Return the [x, y] coordinate for the center point of the cell that contains the specified text.  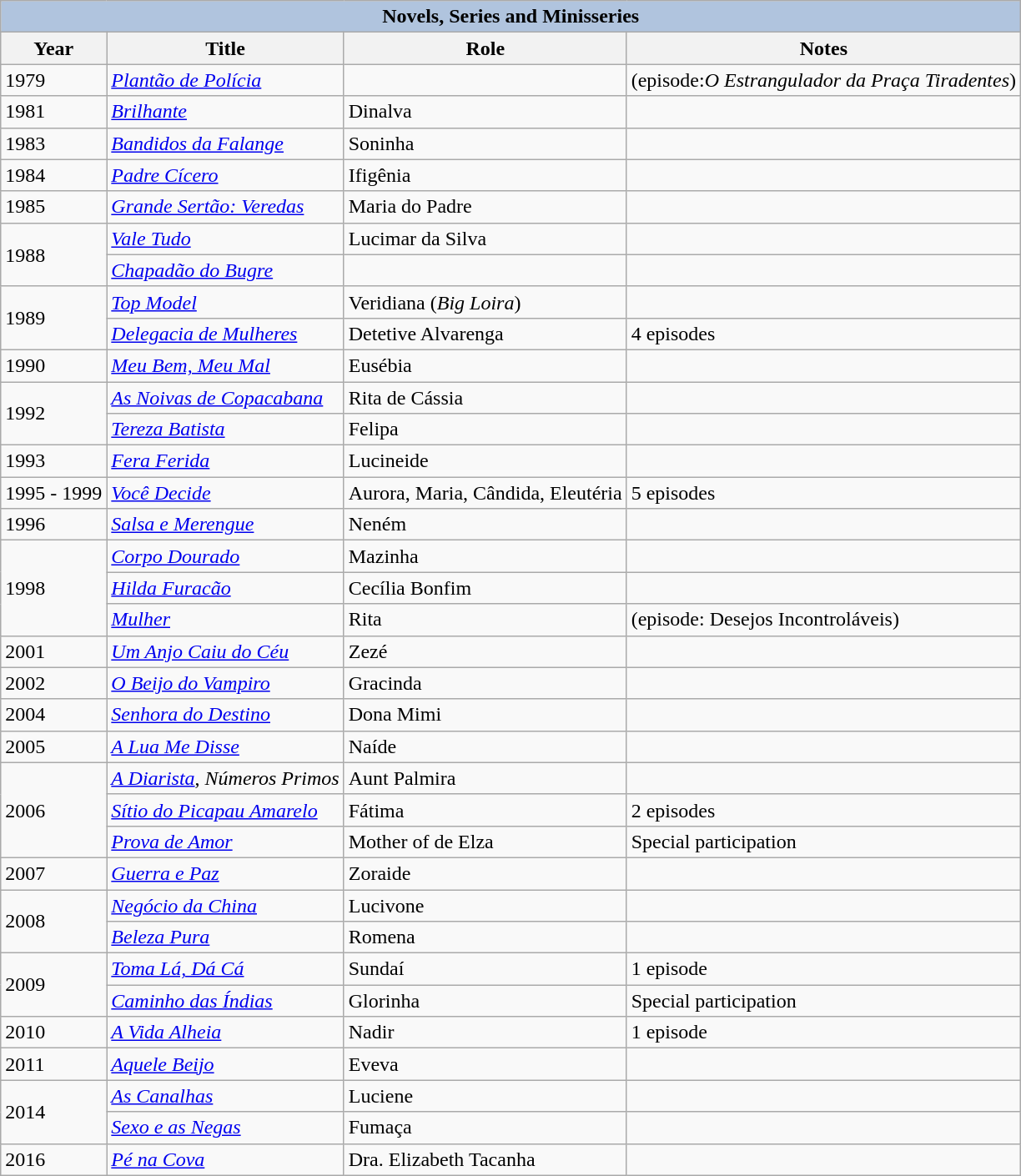
As Noivas de Copacabana [225, 398]
Prova de Amor [225, 842]
Rita de Cássia [485, 398]
Pé na Cova [225, 1159]
1984 [53, 175]
Tereza Batista [225, 430]
A Diarista, Números Primos [225, 778]
Dinalva [485, 112]
Year [53, 48]
Lucivone [485, 905]
1998 [53, 588]
2007 [53, 873]
Zoraide [485, 873]
Felipa [485, 430]
(episode: Desejos Incontroláveis) [823, 620]
Rita [485, 620]
Eveva [485, 1064]
As Canalhas [225, 1096]
Naíde [485, 746]
1992 [53, 414]
Mulher [225, 620]
Cecília Bonfim [485, 588]
Toma Lá, Dá Cá [225, 969]
2016 [53, 1159]
Nadir [485, 1033]
Caminho das Índias [225, 1001]
Maria do Padre [485, 207]
1995 - 1999 [53, 493]
Lucineide [485, 461]
Neném [485, 525]
1983 [53, 143]
Você Decide [225, 493]
Delegacia de Mulheres [225, 334]
Gracinda [485, 683]
O Beijo do Vampiro [225, 683]
Fumaça [485, 1128]
1979 [53, 80]
Senhora do Destino [225, 715]
Glorinha [485, 1001]
Eusébia [485, 365]
Dona Mimi [485, 715]
Beleza Pura [225, 937]
2014 [53, 1112]
1988 [53, 254]
Negócio da China [225, 905]
1985 [53, 207]
Title [225, 48]
Plantão de Polícia [225, 80]
2010 [53, 1033]
Mazinha [485, 556]
2 episodes [823, 810]
1996 [53, 525]
2005 [53, 746]
2011 [53, 1064]
Aurora, Maria, Cândida, Eleutéria [485, 493]
Top Model [225, 302]
Grande Sertão: Veredas [225, 207]
Dra. Elizabeth Tacanha [485, 1159]
Vale Tudo [225, 239]
Soninha [485, 143]
Detetive Alvarenga [485, 334]
(episode:O Estrangulador da Praça Tiradentes) [823, 80]
Mother of de Elza [485, 842]
Padre Cícero [225, 175]
Aunt Palmira [485, 778]
Fera Ferida [225, 461]
Notes [823, 48]
Sexo e as Negas [225, 1128]
2002 [53, 683]
Role [485, 48]
5 episodes [823, 493]
Ifigênia [485, 175]
1993 [53, 461]
4 episodes [823, 334]
Fátima [485, 810]
1990 [53, 365]
Aquele Beijo [225, 1064]
Corpo Dourado [225, 556]
Brilhante [225, 112]
A Lua Me Disse [225, 746]
2004 [53, 715]
Novels, Series and Minisseries [510, 17]
Meu Bem, Meu Mal [225, 365]
1989 [53, 318]
2009 [53, 985]
Um Anjo Caiu do Céu [225, 651]
Salsa e Merengue [225, 525]
A Vida Alheia [225, 1033]
Sítio do Picapau Amarelo [225, 810]
2006 [53, 810]
Sundaí [485, 969]
Lucimar da Silva [485, 239]
2008 [53, 921]
2001 [53, 651]
Chapadão do Bugre [225, 270]
Bandidos da Falange [225, 143]
Romena [485, 937]
Hilda Furacão [225, 588]
Zezé [485, 651]
Veridiana (Big Loira) [485, 302]
Guerra e Paz [225, 873]
1981 [53, 112]
Luciene [485, 1096]
